Return (x, y) of the center of cell containing provided text 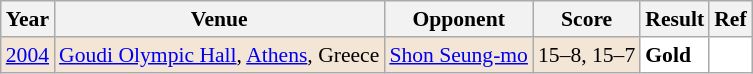
Result (674, 19)
Score (586, 19)
15–8, 15–7 (586, 55)
Goudi Olympic Hall, Athens, Greece (219, 55)
Gold (674, 55)
Venue (219, 19)
2004 (28, 55)
Ref (730, 19)
Opponent (458, 19)
Shon Seung-mo (458, 55)
Year (28, 19)
